Pinpoint the cell where the given text exists, returning its (x, y) midpoint coordinate. 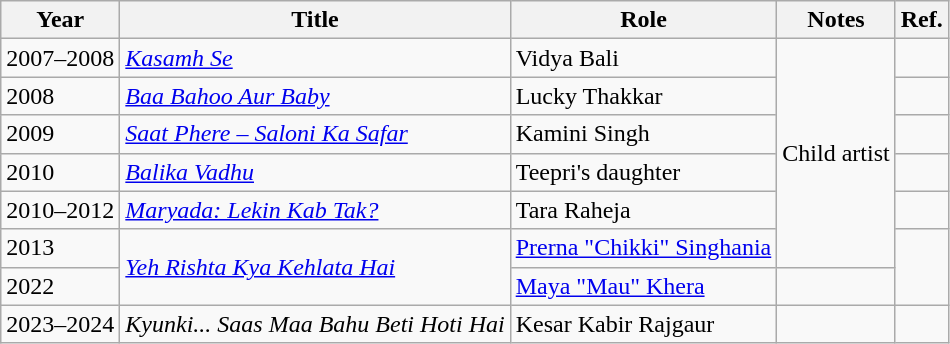
Child artist (836, 153)
Notes (836, 20)
Yeh Rishta Kya Kehlata Hai (315, 267)
Ref. (922, 20)
Prerna "Chikki" Singhania (644, 248)
Balika Vadhu (315, 172)
Role (644, 20)
Saat Phere – Saloni Ka Safar (315, 134)
Kyunki... Saas Maa Bahu Beti Hoti Hai (315, 324)
2013 (60, 248)
2010 (60, 172)
2009 (60, 134)
Maryada: Lekin Kab Tak? (315, 210)
2008 (60, 96)
2010–2012 (60, 210)
Kesar Kabir Rajgaur (644, 324)
Lucky Thakkar (644, 96)
2023–2024 (60, 324)
Teepri's daughter (644, 172)
Baa Bahoo Aur Baby (315, 96)
Year (60, 20)
Vidya Bali (644, 58)
Maya "Mau" Khera (644, 286)
2022 (60, 286)
Title (315, 20)
2007–2008 (60, 58)
Kamini Singh (644, 134)
Kasamh Se (315, 58)
Tara Raheja (644, 210)
